Return the (x, y) coordinate for the center point of the cell that contains the specified text.  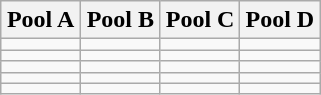
Pool C (200, 20)
Pool A (41, 20)
Pool B (120, 20)
Pool D (280, 20)
